Locate the cell with the specified text and output its (X, Y) center coordinate. 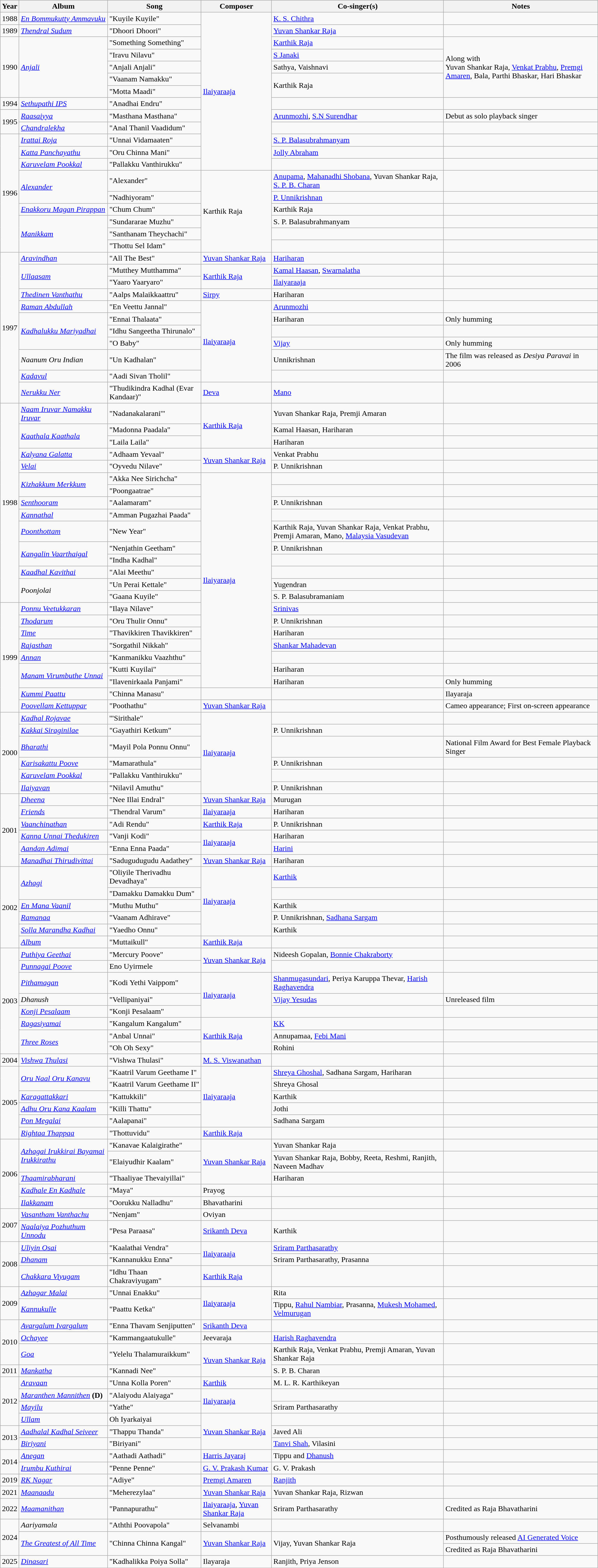
Kangalin Vaarthaigal (63, 554)
1989 (10, 31)
"Elaiyudhir Kaalam" (155, 1161)
Dhanush (63, 999)
Vishwa Thulasi (63, 1060)
Jolly Abraham (358, 152)
"Kutti Kuyilai" (155, 669)
"Santhanam Theychachi" (155, 234)
"Laila Laila" (155, 442)
Raasaiyya (63, 116)
Naanum Oru Indian (63, 360)
G. V. Prakash (358, 1468)
"Mutthey Mutthamma" (155, 270)
"Aalapanai" (155, 1121)
"Kanavae Kalaigirathe" (155, 1145)
Shreya Ghosal (358, 1084)
"Thaaliyae Thevaiyillai" (155, 1178)
Murugan (358, 800)
Harini (358, 848)
Tippu, Rahul Nambiar, Prasanna, Mukesh Mohamed, Velmurugan (358, 1309)
"Oorukku Nalladhu" (155, 1203)
Ilaiyavan (63, 787)
Azhagi (63, 883)
2009 (10, 1303)
Thodarum (63, 621)
Srinivas (358, 609)
Kalyana Galatta (63, 454)
"Oliyile Therivadhu Devadhaya" (155, 877)
"Aththi Poovapola" (155, 1525)
Arunmozhi, S.N Surendhar (358, 116)
Yuvan Shankar Raja, Bobby, Reeta, Reshmi, Ranjith, Naveen Madhav (358, 1161)
Anjali (63, 67)
"Un Kadhalan" (155, 360)
National Film Award for Best Female Playback Singer (521, 747)
"Paattu Ketka" (155, 1309)
Selvanambi (236, 1525)
"Vaanam Namakku" (155, 79)
Eno Uyirmele (155, 966)
Tanvi Shah, Vilasini (358, 1444)
S Janaki (358, 55)
Kadhal Rojavae (63, 718)
"Thudikindra Kadhal (Evar Kandaar)" (155, 393)
Time (63, 633)
M. L. R. Karthikeyan (358, 1383)
Adhu Oru Kana Kaalam (63, 1109)
"O Baby" (155, 343)
Harish Raghavendra (358, 1338)
Sriram Parthasarathy, Prasanna (358, 1260)
Jothi (358, 1109)
Kizhakkum Merkkum (63, 485)
"Nenjathin Geetham" (155, 548)
Kannathal (63, 515)
"Yaaro Yaaryaro" (155, 282)
Karthik Raja, Yuvan Shankar Raja, Venkat Prabhu, Premji Amaran, Mano, Malaysia Vasudevan (358, 532)
Deva (236, 393)
Chakkara Viyugam (63, 1276)
"Alexander" (155, 181)
2007 (10, 1225)
"Yelelu Thalamuraikkum" (155, 1354)
Velai (63, 466)
"Kadhalikka Poiya Solla" (155, 1562)
Javed Ali (358, 1431)
Sadhana Sargam (358, 1121)
Karisakattu Poove (63, 763)
Kadhale En Kadhale (63, 1190)
Katta Panchayathu (63, 152)
2002 (10, 907)
"Adhaam Yevaal" (155, 454)
Song (155, 6)
"Aadi Sivan Tholil" (155, 376)
Ranjith (358, 1480)
Ilaiyaraaja, Yuvan Shankar Raja (236, 1509)
Alexander (63, 187)
Composer (236, 6)
Rajasthan (63, 645)
"Indha Kadhal" (155, 560)
"En Veettu Jannal" (155, 307)
Avargalum Ivargalum (63, 1326)
Naam Iruvar Namakku Iruvar (63, 413)
Azhagar Malai (63, 1293)
2001 (10, 830)
1988 (10, 19)
Manikkam (63, 234)
"Vishwa Thulasi" (155, 1060)
Thendral Sudum (63, 31)
"Aathadi Aathadi" (155, 1456)
Cameo appearance; First on-screen appearance (521, 706)
Three Roses (63, 1042)
"Mercury Poove" (155, 954)
"Anadhai Endru" (155, 103)
"Yaedho Onnu" (155, 930)
"Nilavil Amuthu" (155, 787)
Aariyamala (63, 1525)
"Unnai Vidamaaten" (155, 140)
M. S. Viswanathan (236, 1060)
The Greatest of All Time (63, 1543)
"Aalps Malaikkaattru" (155, 294)
Ragasiyamai (63, 1024)
Irumbu Kuthirai (63, 1468)
"Aalamaram" (155, 503)
Puthiya Geethai (63, 954)
"Vellipaniyai" (155, 999)
Debut as solo playback singer (521, 116)
Aravaan (63, 1383)
Prayog (236, 1190)
Unnikrishnan (358, 360)
1995 (10, 122)
"Madonna Paadala" (155, 430)
Mayilu (63, 1407)
Premgi Amaren (236, 1480)
Ullaasam (63, 276)
Aadhalal Kadhal Seiveer (63, 1431)
Thedinen Vanthathu (63, 294)
Goa (63, 1354)
"All The Best" (155, 258)
2004 (10, 1060)
Ochayee (63, 1338)
"Thottu Sel Idam" (155, 246)
G. V. Prakash Kumar (236, 1468)
Pithamagan (63, 983)
"Penne Penne" (155, 1468)
Sethupathi IPS (63, 103)
Anegan (63, 1456)
"Motta Maadi" (155, 91)
"Konji Pesalaam" (155, 1012)
"Kammangaatukulle" (155, 1338)
"Kattukkili" (155, 1097)
2019 (10, 1480)
Sirpy (236, 294)
Sathya, Vaishnavi (358, 67)
Jeevaraja (236, 1338)
"Poongaatrae" (155, 491)
2024 (10, 1537)
"Dhoori Dhoori" (155, 31)
"Akka Nee Sirichcha" (155, 478)
Dhanam (63, 1260)
"Thottuvidu" (155, 1133)
"Damakku Damakku Dum" (155, 893)
2008 (10, 1264)
Poonthottam (63, 532)
Karthik Raja, Venkat Prabhu, Premji Amaran, Yuvan Shankar Raja (358, 1354)
"Oh Oh Sexy" (155, 1048)
"Sorgathil Nikkah" (155, 645)
"Chinna Manasu" (155, 694)
Punnagai Poove (63, 966)
Ilakkanam (63, 1203)
Kaathala Kaathala (63, 436)
"Muthu Muthu" (155, 906)
Karagattakkari (63, 1097)
Vaanchinathan (63, 824)
Kaadhal Kavithai (63, 572)
"Enna Enna Paada" (155, 848)
S. P. Balasubramaniam (358, 597)
"Something Something" (155, 43)
"Meherezylaa" (155, 1492)
"Mamarathula" (155, 763)
Maanaadu (63, 1492)
Arunmozhi (358, 307)
Irattai Roja (63, 140)
"Nee Illai Endral" (155, 800)
"Maya" (155, 1190)
1999 (10, 657)
"Thappu Thanda" (155, 1431)
Bhavatharini (236, 1203)
K. S. Chithra (358, 19)
2021 (10, 1492)
Annan (63, 657)
Aandan Adimai (63, 848)
Naalaiya Pozhuthum Unnodu (63, 1231)
Aravindhan (63, 258)
"Kanmanikku Vaazhthu" (155, 657)
"Nenjam" (155, 1215)
"Alai Meethu" (155, 572)
Yuvan Shankar Raja, Premji Amaran (358, 413)
"Thavikkiren Thavikkiren" (155, 633)
1996 (10, 193)
Senthooram (63, 503)
"Unnai Enakku" (155, 1293)
"Killi Thattu" (155, 1109)
"Anjali Anjali" (155, 67)
"Pannapurathu" (155, 1509)
The film was released as Desiya Paravai in 2006 (521, 360)
2025 (10, 1562)
"Thendral Varum" (155, 812)
Friends (63, 812)
"Pesa Paraasa" (155, 1231)
"Kannanukku Enna" (155, 1260)
"Kangalum Kangalum" (155, 1024)
2011 (10, 1371)
Venkat Prabhu (358, 454)
Kummi Paattu (63, 694)
"Oru Thulir Onnu" (155, 621)
Maranthen Mannithen (D) (63, 1395)
'"Sirithale" (155, 718)
Enakkoru Magan Pirappan (63, 210)
"Biriyani" (155, 1444)
Solla Marandha Kadhai (63, 930)
2012 (10, 1401)
1997 (10, 328)
Poonjolai (63, 590)
"Iravu Nilavu" (155, 55)
"Muttaikull" (155, 942)
Raman Abdullah (63, 307)
"Alaiyodu Alaiyaga" (155, 1395)
Ramanaa (63, 918)
Rightaa Thappaa (63, 1133)
Biriyani (63, 1444)
"Nadhiyoram" (155, 197)
Konji Pesalaam (63, 1012)
2014 (10, 1462)
2010 (10, 1342)
Uliyin Osai (63, 1248)
2000 (10, 753)
"Nadanakalarani'" (155, 413)
"Masthana Masthana" (155, 116)
Chandralekha (63, 128)
"Ennai Thalaata" (155, 319)
Yuvan Shankar Raja, Rizwan (358, 1492)
Kadhalukku Mariyadhai (63, 331)
Kamal Haasan, Hariharan (358, 430)
"Vanji Kodi" (155, 836)
Pon Megalai (63, 1121)
Kamal Haasan, Swarnalatha (358, 270)
2005 (10, 1103)
"Chum Chum" (155, 210)
Maamanithan (63, 1509)
2006 (10, 1174)
"Gaana Kuyile" (155, 597)
Manam Virumbuthe Unnai (63, 676)
Yugendran (358, 584)
"Kaalathai Vendra" (155, 1248)
"Sundararae Muzhu" (155, 222)
Oviyan (236, 1215)
Kadavul (63, 376)
"Mayil Pola Ponnu Onnu" (155, 747)
Manadhai Thirudivittai (63, 860)
"Poothathu" (155, 706)
"Enna Thavam Senjiputten" (155, 1326)
Ullam (63, 1419)
"Ilavenirkaala Panjami" (155, 682)
Kanna Unnai Thedukiren (63, 836)
"Kaatril Varum Geethame II" (155, 1084)
"Kaatril Varum Geethame I" (155, 1072)
"Anal Thanil Vaadidum" (155, 128)
"New Year" (155, 532)
Mano (358, 393)
Dinasari (63, 1562)
Thaamirabharani (63, 1178)
1998 (10, 503)
Shanmugasundari, Periya Karuppa Thevar, Harish Raghavendra (358, 983)
Nideesh Gopalan, Bonnie Chakraborty (358, 954)
"Adiye" (155, 1480)
En Bommukutty Ammavuku (63, 19)
En Mana Vaanil (63, 906)
"Idhu Thaan Chakraviyugam" (155, 1276)
"Chinna Chinna Kangal" (155, 1543)
Poovellam Kettuppar (63, 706)
"Un Perai Kettale" (155, 584)
Bharathi (63, 747)
"Ilaya Nilave" (155, 609)
S. P. B. Charan (358, 1371)
1994 (10, 103)
Rita (358, 1293)
"Oyvedu Nilave" (155, 466)
Dheena (63, 800)
Posthumously released AI Generated Voice (521, 1537)
Kannukulle (63, 1309)
1990 (10, 67)
2022 (10, 1509)
Co-singer(s) (358, 6)
Vijay Yesudas (358, 999)
Unreleased film (521, 999)
"Oru Chinna Mani" (155, 152)
"Kannadi Nee" (155, 1371)
"Unna Kolla Poren" (155, 1383)
RK Nagar (63, 1480)
KK (358, 1024)
"Anbal Unnai" (155, 1036)
Kakkai Siraginilae (63, 730)
"Kodi Yethi Vaippom" (155, 983)
"Idhu Sangeetha Thirunalo" (155, 331)
Ranjith, Priya Jenson (358, 1562)
Oh Iyarkaiyai (155, 1419)
Nerukku Ner (63, 393)
Vijay (358, 343)
Azhagai Irukkirai Bayamai Irukkirathu (63, 1156)
Vasantham Vanthachu (63, 1215)
Vijay, Yuvan Shankar Raja (358, 1543)
Year (10, 6)
"Amman Pugazhai Paada" (155, 515)
"Sadugudugudu Aadathey" (155, 860)
Shankar Mahadevan (358, 645)
2003 (10, 1001)
2013 (10, 1437)
"Gayathiri Ketkum" (155, 730)
Oru Naal Oru Kanavu (63, 1078)
Tippu and Dhanush (358, 1456)
Harris Jayaraj (236, 1456)
Mankatha (63, 1371)
"Kuyile Kuyile" (155, 19)
Rohini (358, 1048)
Annupamaa, Febi Mani (358, 1036)
"Vaanam Adhirave" (155, 918)
Ponnu Veetukkaran (63, 609)
"Yathe" (155, 1407)
Shreya Ghoshal, Sadhana Sargam, Hariharan (358, 1072)
P. Unnikrishnan, Sadhana Sargam (358, 918)
"Adi Rendu" (155, 824)
Anupama, Mahanadhi Shobana, Yuvan Shankar Raja, S. P. B. Charan (358, 181)
Notes (521, 6)
Along with Yuvan Shankar Raja, Venkat Prabhu, Premgi Amaren, Bala, Parthi Bhaskar, Hari Bhaskar (521, 67)
